From the cell containing the given text, extract its center point as (x, y) coordinate. 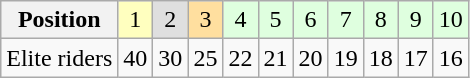
19 (346, 58)
5 (276, 20)
6 (310, 20)
30 (170, 58)
9 (416, 20)
10 (450, 20)
17 (416, 58)
8 (380, 20)
18 (380, 58)
20 (310, 58)
3 (206, 20)
1 (136, 20)
21 (276, 58)
7 (346, 20)
25 (206, 58)
40 (136, 58)
4 (240, 20)
Position (60, 20)
16 (450, 58)
2 (170, 20)
22 (240, 58)
Elite riders (60, 58)
